Provide the [x, y] coordinate of the cell's center where the given text is located.  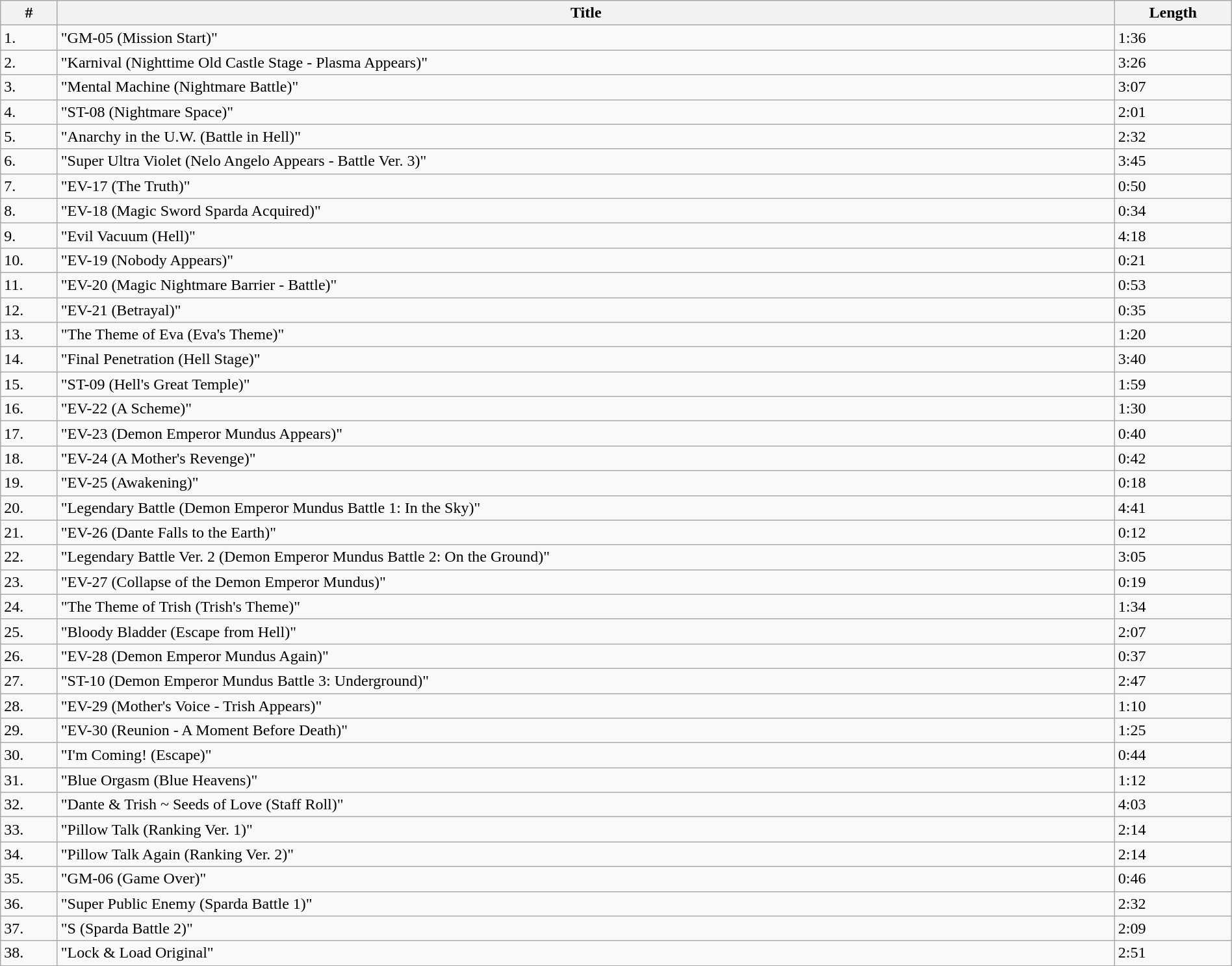
"Anarchy in the U.W. (Battle in Hell)" [586, 137]
11. [29, 285]
"EV-30 (Reunion - A Moment Before Death)" [586, 731]
0:19 [1173, 582]
"EV-25 (Awakening)" [586, 483]
16. [29, 409]
13. [29, 335]
"EV-28 (Demon Emperor Mundus Again)" [586, 656]
31. [29, 780]
3:07 [1173, 87]
0:37 [1173, 656]
4:03 [1173, 805]
1:59 [1173, 384]
34. [29, 854]
"Mental Machine (Nightmare Battle)" [586, 87]
"Dante & Trish ~ Seeds of Love (Staff Roll)" [586, 805]
0:46 [1173, 879]
"EV-24 (A Mother's Revenge)" [586, 458]
19. [29, 483]
"ST-09 (Hell's Great Temple)" [586, 384]
12. [29, 310]
"ST-10 (Demon Emperor Mundus Battle 3: Underground)" [586, 681]
0:12 [1173, 532]
3. [29, 87]
"Legendary Battle Ver. 2 (Demon Emperor Mundus Battle 2: On the Ground)" [586, 557]
37. [29, 928]
"EV-26 (Dante Falls to the Earth)" [586, 532]
"EV-27 (Collapse of the Demon Emperor Mundus)" [586, 582]
"The Theme of Eva (Eva's Theme)" [586, 335]
0:53 [1173, 285]
1:34 [1173, 607]
"Super Ultra Violet (Nelo Angelo Appears - Battle Ver. 3)" [586, 161]
# [29, 13]
"EV-22 (A Scheme)" [586, 409]
"Pillow Talk Again (Ranking Ver. 2)" [586, 854]
"Evil Vacuum (Hell)" [586, 235]
7. [29, 186]
1:36 [1173, 38]
"EV-20 (Magic Nightmare Barrier - Battle)" [586, 285]
18. [29, 458]
20. [29, 508]
6. [29, 161]
14. [29, 359]
"EV-17 (The Truth)" [586, 186]
21. [29, 532]
3:26 [1173, 62]
9. [29, 235]
29. [29, 731]
28. [29, 705]
5. [29, 137]
3:05 [1173, 557]
"I'm Coming! (Escape)" [586, 755]
3:45 [1173, 161]
"Legendary Battle (Demon Emperor Mundus Battle 1: In the Sky)" [586, 508]
2:51 [1173, 953]
"EV-21 (Betrayal)" [586, 310]
22. [29, 557]
"Karnival (Nighttime Old Castle Stage - Plasma Appears)" [586, 62]
"EV-19 (Nobody Appears)" [586, 260]
1:25 [1173, 731]
33. [29, 829]
15. [29, 384]
2:09 [1173, 928]
"The Theme of Trish (Trish's Theme)" [586, 607]
1:30 [1173, 409]
"EV-29 (Mother's Voice - Trish Appears)" [586, 705]
0:35 [1173, 310]
"Final Penetration (Hell Stage)" [586, 359]
2:07 [1173, 631]
"Bloody Bladder (Escape from Hell)" [586, 631]
2:47 [1173, 681]
Length [1173, 13]
"EV-18 (Magic Sword Sparda Acquired)" [586, 211]
2. [29, 62]
0:21 [1173, 260]
4:41 [1173, 508]
38. [29, 953]
"ST-08 (Nightmare Space)" [586, 112]
Title [586, 13]
"S (Sparda Battle 2)" [586, 928]
8. [29, 211]
36. [29, 904]
1:20 [1173, 335]
4. [29, 112]
4:18 [1173, 235]
"Lock & Load Original" [586, 953]
"GM-06 (Game Over)" [586, 879]
26. [29, 656]
35. [29, 879]
10. [29, 260]
23. [29, 582]
0:50 [1173, 186]
0:42 [1173, 458]
17. [29, 434]
"GM-05 (Mission Start)" [586, 38]
"Blue Orgasm (Blue Heavens)" [586, 780]
27. [29, 681]
0:40 [1173, 434]
24. [29, 607]
0:18 [1173, 483]
0:44 [1173, 755]
1:10 [1173, 705]
32. [29, 805]
"Super Public Enemy (Sparda Battle 1)" [586, 904]
1:12 [1173, 780]
30. [29, 755]
25. [29, 631]
3:40 [1173, 359]
"Pillow Talk (Ranking Ver. 1)" [586, 829]
2:01 [1173, 112]
0:34 [1173, 211]
"EV-23 (Demon Emperor Mundus Appears)" [586, 434]
1. [29, 38]
